Determine the [x, y] coordinate at the center of the cell enclosing the given text.  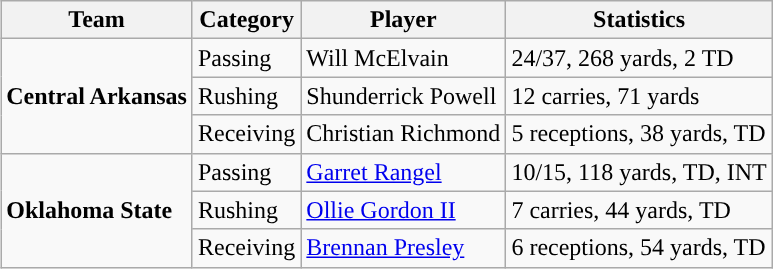
Statistics [639, 20]
Ollie Gordon II [404, 210]
7 carries, 44 yards, TD [639, 210]
Category [246, 20]
Christian Richmond [404, 134]
12 carries, 71 yards [639, 96]
10/15, 118 yards, TD, INT [639, 172]
24/37, 268 yards, 2 TD [639, 58]
6 receptions, 54 yards, TD [639, 248]
Brennan Presley [404, 248]
Garret Rangel [404, 172]
Team [97, 20]
Central Arkansas [97, 96]
Shunderrick Powell [404, 96]
5 receptions, 38 yards, TD [639, 134]
Will McElvain [404, 58]
Oklahoma State [97, 210]
Player [404, 20]
